For the text-containing cell, return its midpoint in (X, Y) coordinate format. 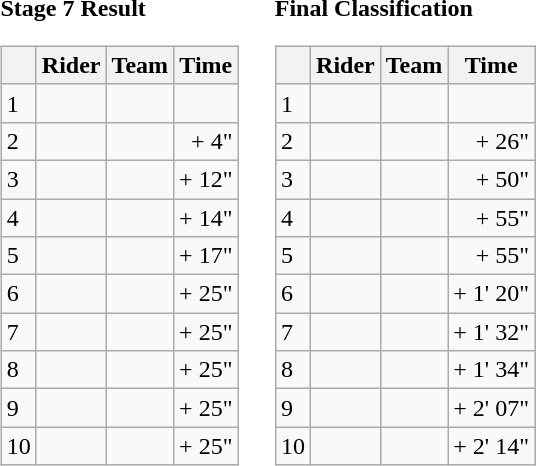
+ 17" (206, 256)
+ 1' 20" (492, 294)
+ 50" (492, 179)
+ 1' 34" (492, 370)
+ 2' 14" (492, 446)
+ 2' 07" (492, 408)
+ 1' 32" (492, 332)
+ 12" (206, 179)
+ 14" (206, 217)
+ 26" (492, 141)
+ 4" (206, 141)
